Extract the (x, y) coordinate from the center of the cell holding the provided text.  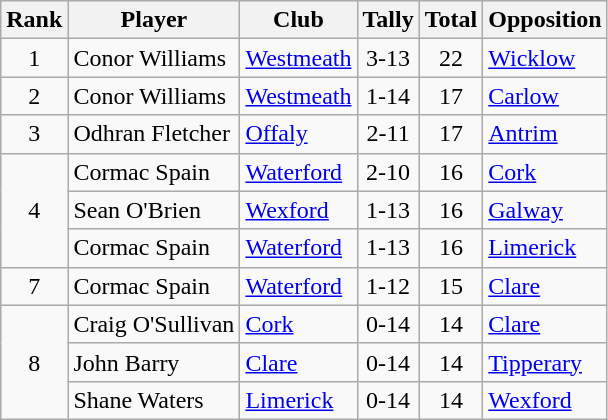
Total (451, 20)
2-11 (388, 134)
Craig O'Sullivan (154, 324)
Sean O'Brien (154, 210)
Rank (34, 20)
1 (34, 58)
Shane Waters (154, 400)
1-12 (388, 286)
Opposition (545, 20)
Club (298, 20)
Tally (388, 20)
3 (34, 134)
Player (154, 20)
Galway (545, 210)
8 (34, 362)
4 (34, 210)
1-14 (388, 96)
Tipperary (545, 362)
3-13 (388, 58)
7 (34, 286)
Odhran Fletcher (154, 134)
2 (34, 96)
Carlow (545, 96)
John Barry (154, 362)
Wicklow (545, 58)
22 (451, 58)
15 (451, 286)
Antrim (545, 134)
2-10 (388, 172)
Offaly (298, 134)
